Detect which cell encompasses the target text, then output its [x, y] center coordinate. 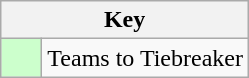
Teams to Tiebreaker [146, 58]
Key [125, 20]
